Return [x, y] of the center of cell containing provided text 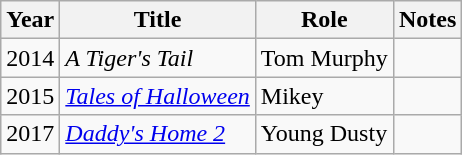
Role [324, 20]
Title [158, 20]
Year [30, 20]
Tales of Halloween [158, 96]
Notes [427, 20]
2014 [30, 58]
A Tiger's Tail [158, 58]
Young Dusty [324, 134]
2015 [30, 96]
Daddy's Home 2 [158, 134]
Tom Murphy [324, 58]
Mikey [324, 96]
2017 [30, 134]
